For the text-containing cell, return its midpoint in (x, y) coordinate format. 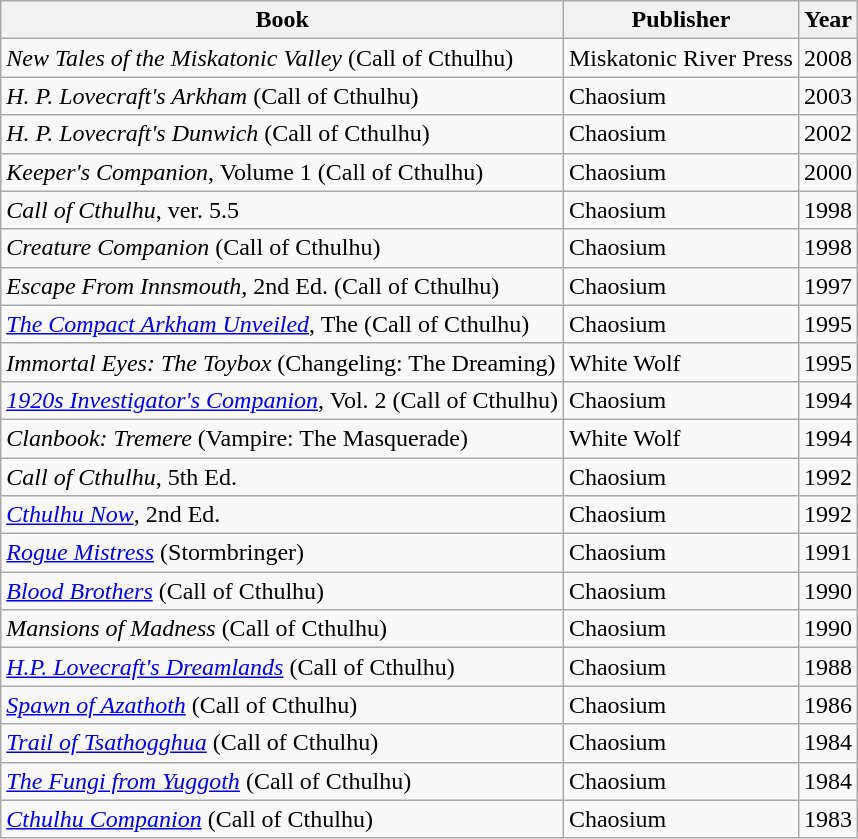
Book (282, 20)
1988 (828, 667)
Blood Brothers (Call of Cthulhu) (282, 591)
Immortal Eyes: The Toybox (Changeling: The Dreaming) (282, 362)
Call of Cthulhu, 5th Ed. (282, 477)
The Compact Arkham Unveiled, The (Call of Cthulhu) (282, 324)
New Tales of the Miskatonic Valley (Call of Cthulhu) (282, 58)
Trail of Tsathogghua (Call of Cthulhu) (282, 743)
Publisher (680, 20)
2008 (828, 58)
Call of Cthulhu, ver. 5.5 (282, 210)
Mansions of Madness (Call of Cthulhu) (282, 629)
Cthulhu Now, 2nd Ed. (282, 515)
H. P. Lovecraft's Dunwich (Call of Cthulhu) (282, 134)
Miskatonic River Press (680, 58)
Escape From Innsmouth, 2nd Ed. (Call of Cthulhu) (282, 286)
2003 (828, 96)
Cthulhu Companion (Call of Cthulhu) (282, 819)
Spawn of Azathoth (Call of Cthulhu) (282, 705)
H. P. Lovecraft's Arkham (Call of Cthulhu) (282, 96)
1991 (828, 553)
1986 (828, 705)
1983 (828, 819)
Year (828, 20)
1920s Investigator's Companion, Vol. 2 (Call of Cthulhu) (282, 400)
The Fungi from Yuggoth (Call of Cthulhu) (282, 781)
2002 (828, 134)
1997 (828, 286)
H.P. Lovecraft's Dreamlands (Call of Cthulhu) (282, 667)
Keeper's Companion, Volume 1 (Call of Cthulhu) (282, 172)
Clanbook: Tremere (Vampire: The Masquerade) (282, 438)
2000 (828, 172)
Rogue Mistress (Stormbringer) (282, 553)
Creature Companion (Call of Cthulhu) (282, 248)
